For the text-containing cell, return its midpoint in (X, Y) coordinate format. 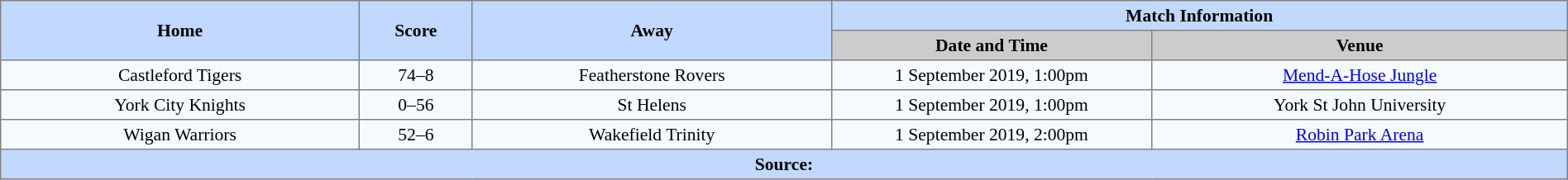
Venue (1360, 45)
1 September 2019, 2:00pm (992, 135)
Wakefield Trinity (652, 135)
Score (415, 31)
St Helens (652, 105)
74–8 (415, 75)
Wigan Warriors (180, 135)
0–56 (415, 105)
York St John University (1360, 105)
Date and Time (992, 45)
Featherstone Rovers (652, 75)
Robin Park Arena (1360, 135)
Mend-A-Hose Jungle (1360, 75)
52–6 (415, 135)
Away (652, 31)
Source: (784, 164)
Castleford Tigers (180, 75)
Match Information (1199, 16)
York City Knights (180, 105)
Home (180, 31)
